Extract the (X, Y) coordinate from the center of the cell holding the provided text.  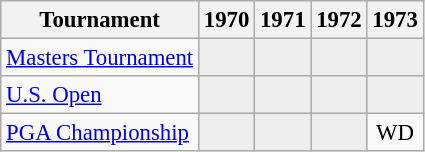
1971 (283, 20)
1972 (339, 20)
WD (395, 133)
Masters Tournament (100, 58)
Tournament (100, 20)
1970 (227, 20)
PGA Championship (100, 133)
1973 (395, 20)
U.S. Open (100, 95)
